Pinpoint the cell where the given text exists, returning its [X, Y] midpoint coordinate. 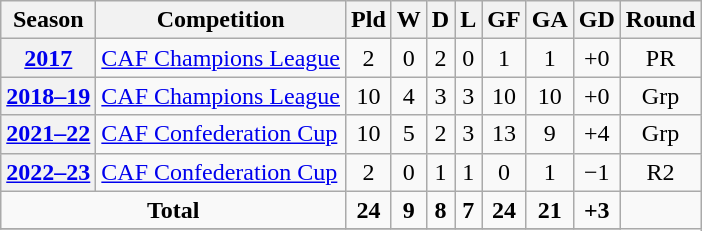
2018–19 [48, 96]
Competition [221, 20]
GA [550, 20]
2022–23 [48, 172]
2017 [48, 58]
GF [504, 20]
R2 [660, 172]
PR [660, 58]
8 [440, 210]
4 [408, 96]
5 [408, 134]
Round [660, 20]
Total [174, 210]
−1 [596, 172]
Season [48, 20]
7 [468, 210]
+3 [596, 210]
GD [596, 20]
21 [550, 210]
13 [504, 134]
2021–22 [48, 134]
L [468, 20]
Pld [369, 20]
+4 [596, 134]
W [408, 20]
D [440, 20]
